Pinpoint the cell where the given text exists, returning its (x, y) midpoint coordinate. 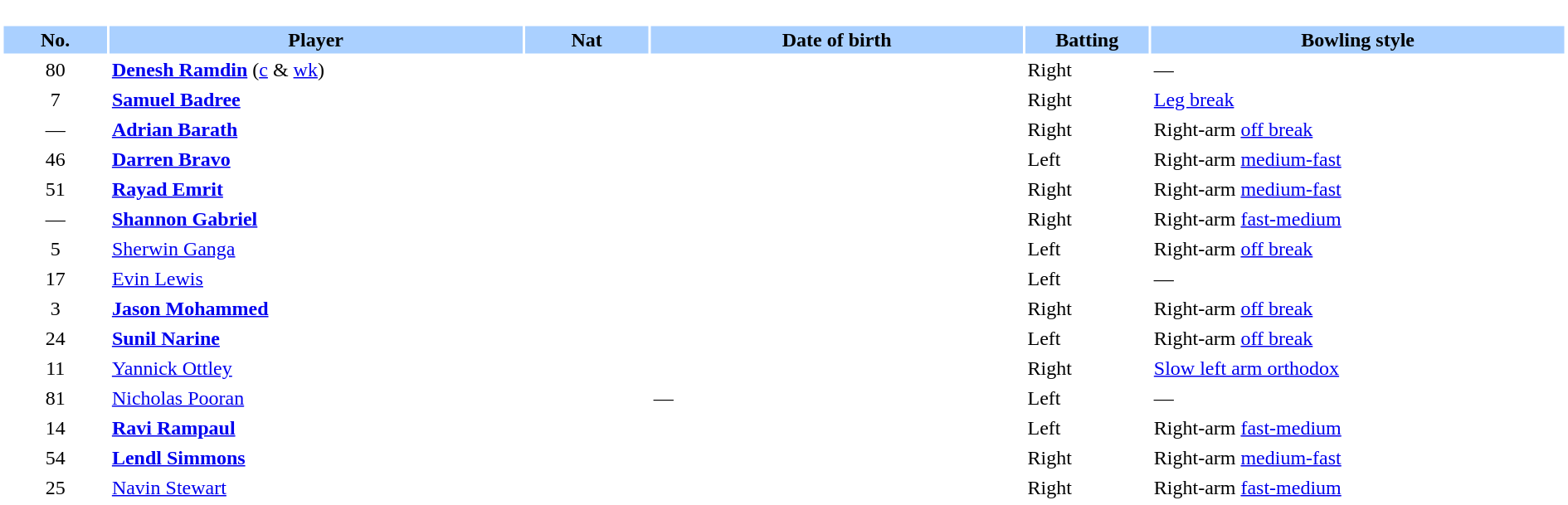
No. (55, 40)
Darren Bravo (316, 159)
Navin Stewart (316, 488)
14 (55, 428)
Sunil Narine (316, 338)
Denesh Ramdin (c & wk) (316, 70)
Lendl Simmons (316, 458)
Date of birth (837, 40)
Batting (1087, 40)
Player (316, 40)
Jason Mohammed (316, 308)
Shannon Gabriel (316, 219)
51 (55, 189)
11 (55, 368)
Adrian Barath (316, 129)
7 (55, 100)
54 (55, 458)
5 (55, 249)
Leg break (1358, 100)
80 (55, 70)
46 (55, 159)
Yannick Ottley (316, 368)
Samuel Badree (316, 100)
Nicholas Pooran (316, 398)
81 (55, 398)
Rayad Emrit (316, 189)
Evin Lewis (316, 279)
17 (55, 279)
25 (55, 488)
3 (55, 308)
24 (55, 338)
Slow left arm orthodox (1358, 368)
Sherwin Ganga (316, 249)
Ravi Rampaul (316, 428)
Bowling style (1358, 40)
Nat (586, 40)
